Return (X, Y) of the center of cell containing provided text 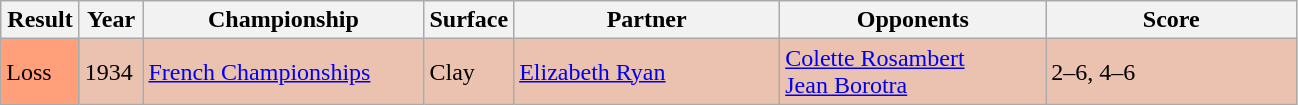
Score (1172, 20)
Opponents (913, 20)
Elizabeth Ryan (647, 72)
Result (40, 20)
French Championships (284, 72)
Surface (469, 20)
2–6, 4–6 (1172, 72)
Clay (469, 72)
Championship (284, 20)
Year (111, 20)
Colette Rosambert Jean Borotra (913, 72)
Partner (647, 20)
1934 (111, 72)
Loss (40, 72)
